Pinpoint the cell where the given text exists, returning its [x, y] midpoint coordinate. 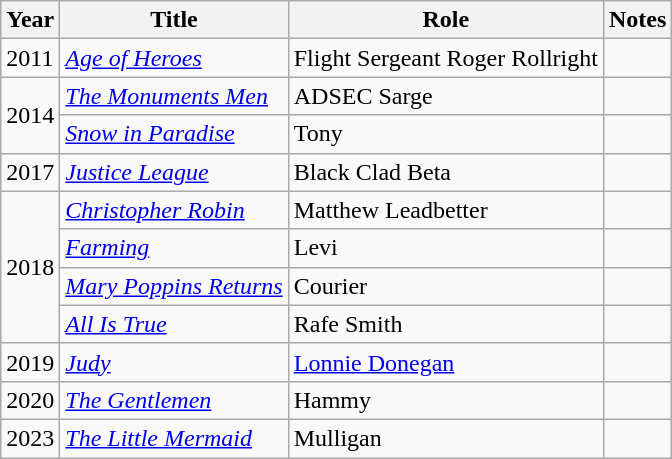
Tony [446, 134]
Rafe Smith [446, 324]
Mulligan [446, 438]
Farming [174, 248]
Age of Heroes [174, 58]
All Is True [174, 324]
Year [30, 20]
Notes [637, 20]
2011 [30, 58]
ADSEC Sarge [446, 96]
Levi [446, 248]
2014 [30, 115]
The Little Mermaid [174, 438]
2019 [30, 362]
2018 [30, 267]
2020 [30, 400]
Role [446, 20]
Matthew Leadbetter [446, 210]
Christopher Robin [174, 210]
Courier [446, 286]
Justice League [174, 172]
Flight Sergeant Roger Rollright [446, 58]
The Monuments Men [174, 96]
Hammy [446, 400]
Mary Poppins Returns [174, 286]
2017 [30, 172]
2023 [30, 438]
The Gentlemen [174, 400]
Title [174, 20]
Snow in Paradise [174, 134]
Judy [174, 362]
Lonnie Donegan [446, 362]
Black Clad Beta [446, 172]
